Output the (x, y) coordinate of the center of the cell containing the given text.  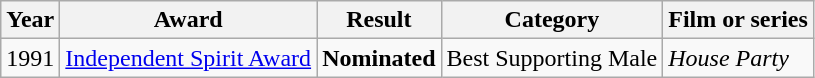
Result (379, 20)
Year (30, 20)
Independent Spirit Award (188, 58)
Category (552, 20)
House Party (738, 58)
Best Supporting Male (552, 58)
Nominated (379, 58)
Film or series (738, 20)
Award (188, 20)
1991 (30, 58)
